Locate the cell with the specified text and output its (x, y) center coordinate. 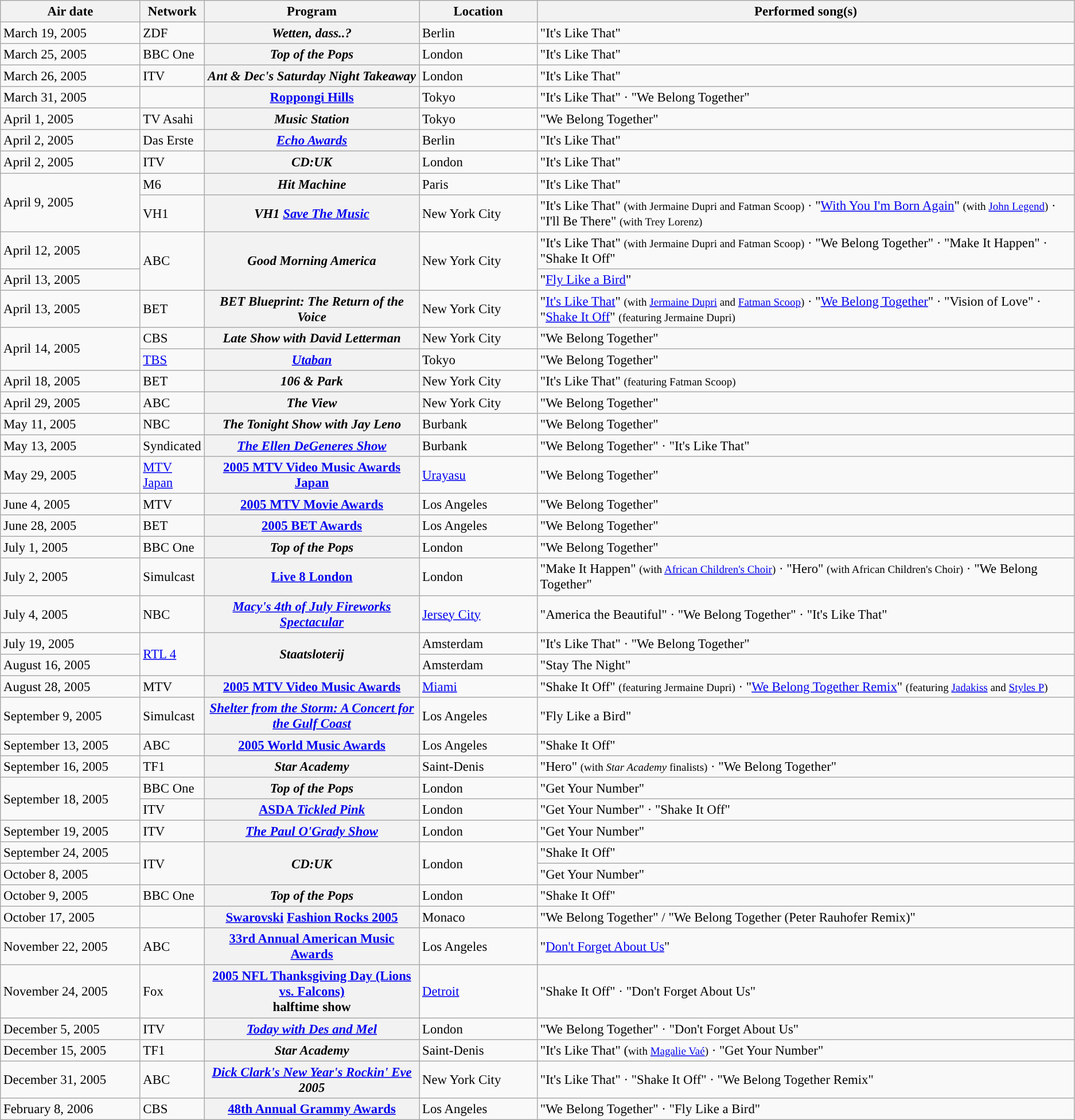
106 & Park (311, 381)
Miami (478, 686)
Dick Clark's New Year's Rockin' Eve 2005 (311, 1079)
"Stay The Night" (806, 665)
ZDF (172, 33)
"It's Like That" (with Jermaine Dupri and Fatman Scoop) · "We Belong Together" · "Make It Happen" · "Shake It Off" (806, 250)
September 19, 2005 (70, 832)
Late Show with David Letterman (311, 338)
"It's Like That" (with Jermaine Dupri and Fatman Scoop) · "With You I'm Born Again" (with John Legend) · "I'll Be There" (with Trey Lorenz) (806, 213)
June 4, 2005 (70, 505)
November 24, 2005 (70, 992)
"We Belong Together" / "We Belong Together (Peter Rauhofer Remix)" (806, 918)
2005 BET Awards (311, 526)
Live 8 London (311, 577)
Monaco (478, 918)
April 14, 2005 (70, 349)
Jersey City (478, 614)
Ant & Dec's Saturday Night Takeaway (311, 76)
"Hero" (with Star Academy finalists) · "We Belong Together" (806, 767)
August 16, 2005 (70, 665)
April 29, 2005 (70, 403)
Syndicated (172, 446)
2005 MTV Video Music Awards Japan (311, 475)
July 4, 2005 (70, 614)
September 9, 2005 (70, 716)
2005 MTV Movie Awards (311, 505)
Good Morning America (311, 261)
MTV Japan (172, 475)
TBS (172, 360)
RTL 4 (172, 654)
"Make It Happen" (with African Children's Choir) · "Hero" (with African Children's Choir) · "We Belong Together" (806, 577)
Utaban (311, 360)
May 13, 2005 (70, 446)
Paris (478, 184)
"We Belong Together" · "Don't Forget About Us" (806, 1029)
July 2, 2005 (70, 577)
"We Belong Together" · "It's Like That" (806, 446)
Program (311, 11)
M6 (172, 184)
"We Belong Together" · "Fly Like a Bird" (806, 1109)
33rd Annual American Music Awards (311, 946)
September 18, 2005 (70, 798)
Urayasu (478, 475)
Location (478, 11)
October 8, 2005 (70, 875)
March 31, 2005 (70, 97)
April 1, 2005 (70, 119)
TV Asahi (172, 119)
ASDA Tickled Pink (311, 810)
June 28, 2005 (70, 526)
March 25, 2005 (70, 54)
November 22, 2005 (70, 946)
Das Erste (172, 141)
December 15, 2005 (70, 1050)
April 9, 2005 (70, 202)
Shelter from the Storm: A Concert for the Gulf Coast (311, 716)
Hit Machine (311, 184)
Air date (70, 11)
"Get Your Number" · "Shake It Off" (806, 810)
December 5, 2005 (70, 1029)
The Tonight Show with Jay Leno (311, 424)
February 8, 2006 (70, 1109)
"It's Like That" (with Magalie Vaé) · "Get Your Number" (806, 1050)
"Shake It Off" · "Don't Forget About Us" (806, 992)
May 29, 2005 (70, 475)
September 13, 2005 (70, 745)
"Don't Forget About Us" (806, 946)
"America the Beautiful" · "We Belong Together" · "It's Like That" (806, 614)
Network (172, 11)
September 16, 2005 (70, 767)
September 24, 2005 (70, 853)
Echo Awards (311, 141)
Fox (172, 992)
Roppongi Hills (311, 97)
Detroit (478, 992)
Macy's 4th of July Fireworks Spectacular (311, 614)
December 31, 2005 (70, 1079)
July 1, 2005 (70, 548)
VH1 Save The Music (311, 213)
"It's Like That" (with Jermaine Dupri and Fatman Scoop) · "We Belong Together" · "Vision of Love" · "Shake It Off" (featuring Jermaine Dupri) (806, 309)
2005 NFL Thanksgiving Day (Lions vs. Falcons) halftime show (311, 992)
The Ellen DeGeneres Show (311, 446)
March 26, 2005 (70, 76)
Swarovski Fashion Rocks 2005 (311, 918)
August 28, 2005 (70, 686)
"It's Like That" (featuring Fatman Scoop) (806, 381)
"It's Like That" · "Shake It Off" · "We Belong Together Remix" (806, 1079)
Today with Des and Mel (311, 1029)
The Paul O'Grady Show (311, 832)
April 12, 2005 (70, 250)
Music Station (311, 119)
July 19, 2005 (70, 643)
"Shake It Off" (featuring Jermaine Dupri) · "We Belong Together Remix" (featuring Jadakiss and Styles P) (806, 686)
VH1 (172, 213)
Wetten, dass..? (311, 33)
October 17, 2005 (70, 918)
Performed song(s) (806, 11)
BET Blueprint: The Return of the Voice (311, 309)
The View (311, 403)
2005 MTV Video Music Awards (311, 686)
October 9, 2005 (70, 896)
Staatsloterij (311, 654)
April 18, 2005 (70, 381)
May 11, 2005 (70, 424)
48th Annual Grammy Awards (311, 1109)
2005 World Music Awards (311, 745)
March 19, 2005 (70, 33)
